Return the (x, y) coordinate for the center point of the cell that contains the specified text.  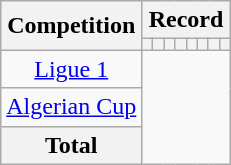
Ligue 1 (72, 69)
Competition (72, 26)
Algerian Cup (72, 107)
Total (72, 145)
Record (186, 20)
